Output the (x, y) coordinate of the center of the cell containing the given text.  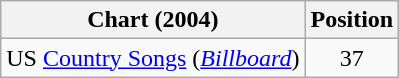
Position (352, 20)
Chart (2004) (153, 20)
US Country Songs (Billboard) (153, 58)
37 (352, 58)
